Search for the cell housing the specified text and yield its (x, y) center coordinate. 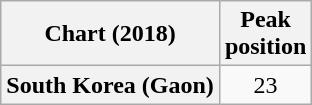
South Korea (Gaon) (110, 85)
23 (265, 85)
Peakposition (265, 34)
Chart (2018) (110, 34)
